Capture the cell that displays the provided text and extract its (X, Y) central coordinate. 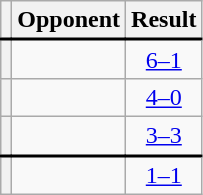
3–3 (164, 136)
1–1 (164, 174)
6–1 (164, 60)
4–0 (164, 97)
Result (164, 20)
Opponent (69, 20)
